Determine the [X, Y] coordinate at the center of the cell enclosing the given text.  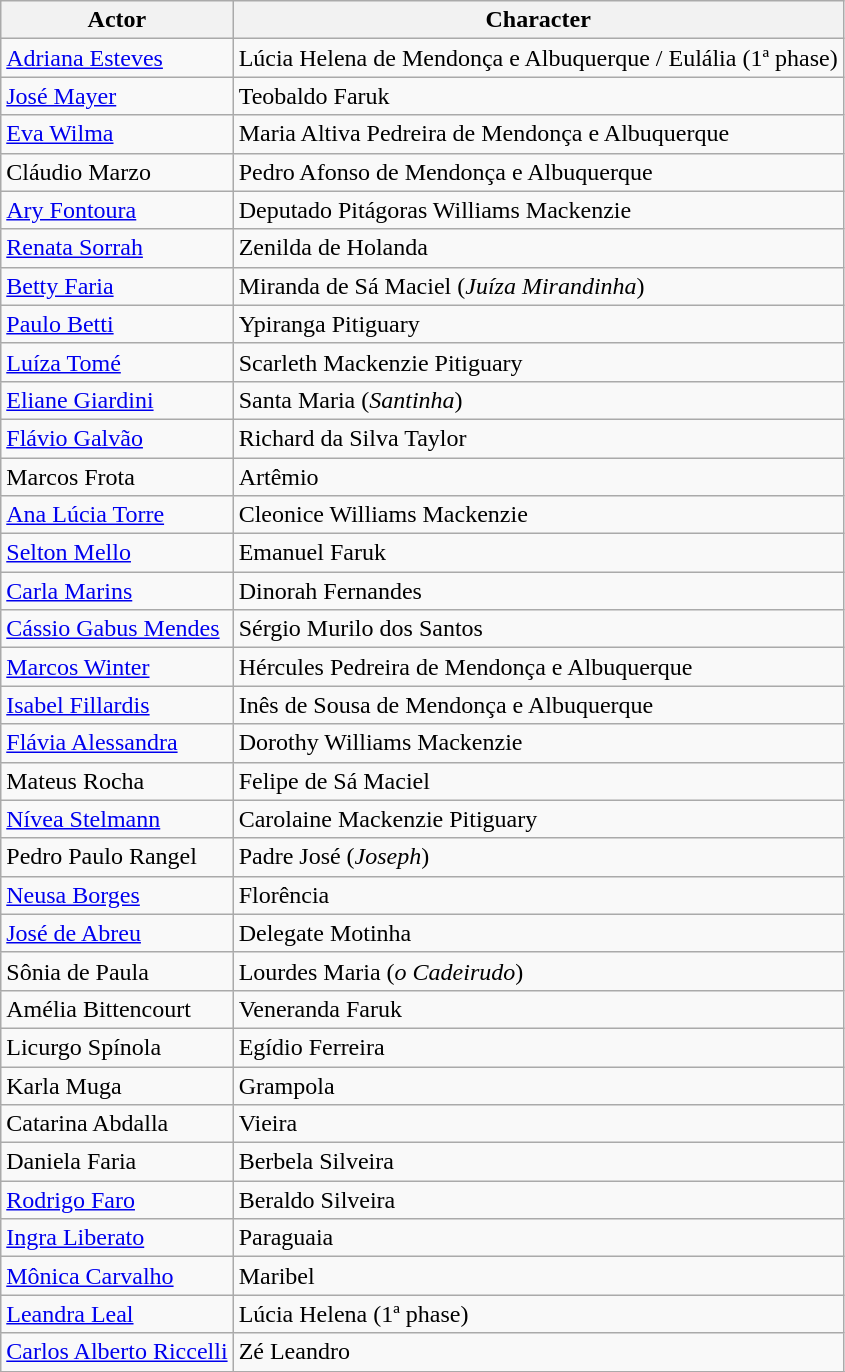
Maribel [538, 1276]
Paulo Betti [117, 324]
Nívea Stelmann [117, 819]
José de Abreu [117, 933]
Amélia Bittencourt [117, 1009]
Teobaldo Faruk [538, 96]
Vieira [538, 1124]
Betty Faria [117, 286]
Carla Marins [117, 591]
Catarina Abdalla [117, 1124]
Carlos Alberto Riccelli [117, 1352]
Marcos Winter [117, 667]
Ypiranga Pitiguary [538, 324]
Santa Maria (Santinha) [538, 400]
Egídio Ferreira [538, 1047]
Renata Sorrah [117, 248]
Padre José (Joseph) [538, 857]
Flávia Alessandra [117, 743]
Ana Lúcia Torre [117, 515]
Sônia de Paula [117, 971]
Dinorah Fernandes [538, 591]
Karla Muga [117, 1085]
Ary Fontoura [117, 210]
Veneranda Faruk [538, 1009]
Isabel Fillardis [117, 705]
Zenilda de Holanda [538, 248]
Scarleth Mackenzie Pitiguary [538, 362]
Pedro Afonso de Mendonça e Albuquerque [538, 172]
Sérgio Murilo dos Santos [538, 629]
Zé Leandro [538, 1352]
Luíza Tomé [117, 362]
Florência [538, 895]
Neusa Borges [117, 895]
Beraldo Silveira [538, 1200]
Rodrigo Faro [117, 1200]
Artêmio [538, 477]
Dorothy Williams Mackenzie [538, 743]
Mateus Rocha [117, 781]
Actor [117, 20]
Berbela Silveira [538, 1162]
Grampola [538, 1085]
Deputado Pitágoras Williams Mackenzie [538, 210]
Eliane Giardini [117, 400]
Cleonice Williams Mackenzie [538, 515]
Mônica Carvalho [117, 1276]
Lourdes Maria (o Cadeirudo) [538, 971]
Pedro Paulo Rangel [117, 857]
Emanuel Faruk [538, 553]
Selton Mello [117, 553]
Cláudio Marzo [117, 172]
Eva Wilma [117, 134]
Lúcia Helena (1ª phase) [538, 1314]
Daniela Faria [117, 1162]
Felipe de Sá Maciel [538, 781]
Lúcia Helena de Mendonça e Albuquerque / Eulália (1ª phase) [538, 58]
Inês de Sousa de Mendonça e Albuquerque [538, 705]
Adriana Esteves [117, 58]
Ingra Liberato [117, 1238]
Paraguaia [538, 1238]
Hércules Pedreira de Mendonça e Albuquerque [538, 667]
Carolaine Mackenzie Pitiguary [538, 819]
José Mayer [117, 96]
Richard da Silva Taylor [538, 438]
Delegate Motinha [538, 933]
Marcos Frota [117, 477]
Cássio Gabus Mendes [117, 629]
Miranda de Sá Maciel (Juíza Mirandinha) [538, 286]
Licurgo Spínola [117, 1047]
Leandra Leal [117, 1314]
Character [538, 20]
Maria Altiva Pedreira de Mendonça e Albuquerque [538, 134]
Flávio Galvão [117, 438]
